Return (x, y) of the center of cell containing provided text 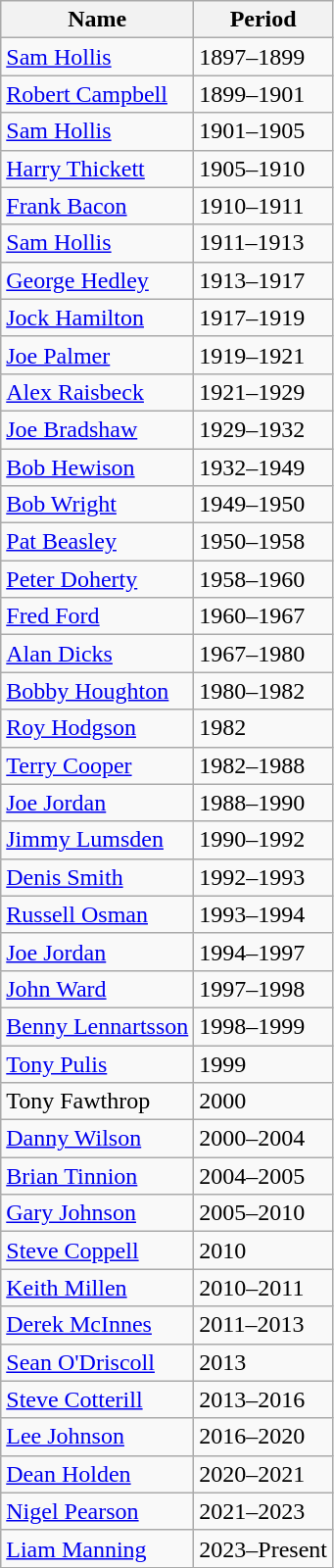
2013 (263, 1362)
1899–1901 (263, 94)
Tony Pulis (98, 1063)
Jimmy Lumsden (98, 840)
1921–1929 (263, 392)
Harry Thickett (98, 169)
1913–1917 (263, 280)
2004–2005 (263, 1176)
Joe Bradshaw (98, 429)
Frank Bacon (98, 206)
1929–1932 (263, 429)
Alex Raisbeck (98, 392)
1994–1997 (263, 952)
2020–2021 (263, 1474)
1960–1967 (263, 616)
1980–1982 (263, 691)
John Ward (98, 989)
1919–1921 (263, 355)
1901–1905 (263, 131)
2010–2011 (263, 1288)
2000 (263, 1102)
1998–1999 (263, 1026)
1897–1899 (263, 57)
1997–1998 (263, 989)
1950–1958 (263, 542)
2000–2004 (263, 1139)
Steve Coppell (98, 1250)
Bob Hewison (98, 467)
Fred Ford (98, 616)
Peter Doherty (98, 579)
Lee Johnson (98, 1437)
Bob Wright (98, 505)
Russell Osman (98, 914)
Liam Manning (98, 1548)
1949–1950 (263, 505)
Gary Johnson (98, 1213)
2023–Present (263, 1548)
Bobby Houghton (98, 691)
Pat Beasley (98, 542)
Derek McInnes (98, 1325)
George Hedley (98, 280)
Benny Lennartsson (98, 1026)
Danny Wilson (98, 1139)
1967–1980 (263, 654)
1917–1919 (263, 318)
Keith Millen (98, 1288)
2016–2020 (263, 1437)
2005–2010 (263, 1213)
Denis Smith (98, 877)
Nigel Pearson (98, 1511)
Robert Campbell (98, 94)
2010 (263, 1250)
Steve Cotterill (98, 1399)
Joe Palmer (98, 355)
1988–1990 (263, 803)
Period (263, 20)
1999 (263, 1063)
1911–1913 (263, 243)
1993–1994 (263, 914)
Name (98, 20)
1982 (263, 728)
1982–1988 (263, 765)
1992–1993 (263, 877)
2013–2016 (263, 1399)
Dean Holden (98, 1474)
1910–1911 (263, 206)
1932–1949 (263, 467)
1905–1910 (263, 169)
Jock Hamilton (98, 318)
Sean O'Driscoll (98, 1362)
Roy Hodgson (98, 728)
2021–2023 (263, 1511)
2011–2013 (263, 1325)
1990–1992 (263, 840)
1958–1960 (263, 579)
Brian Tinnion (98, 1176)
Alan Dicks (98, 654)
Tony Fawthrop (98, 1102)
Terry Cooper (98, 765)
